Extract the [x, y] coordinate from the center of the cell holding the provided text.  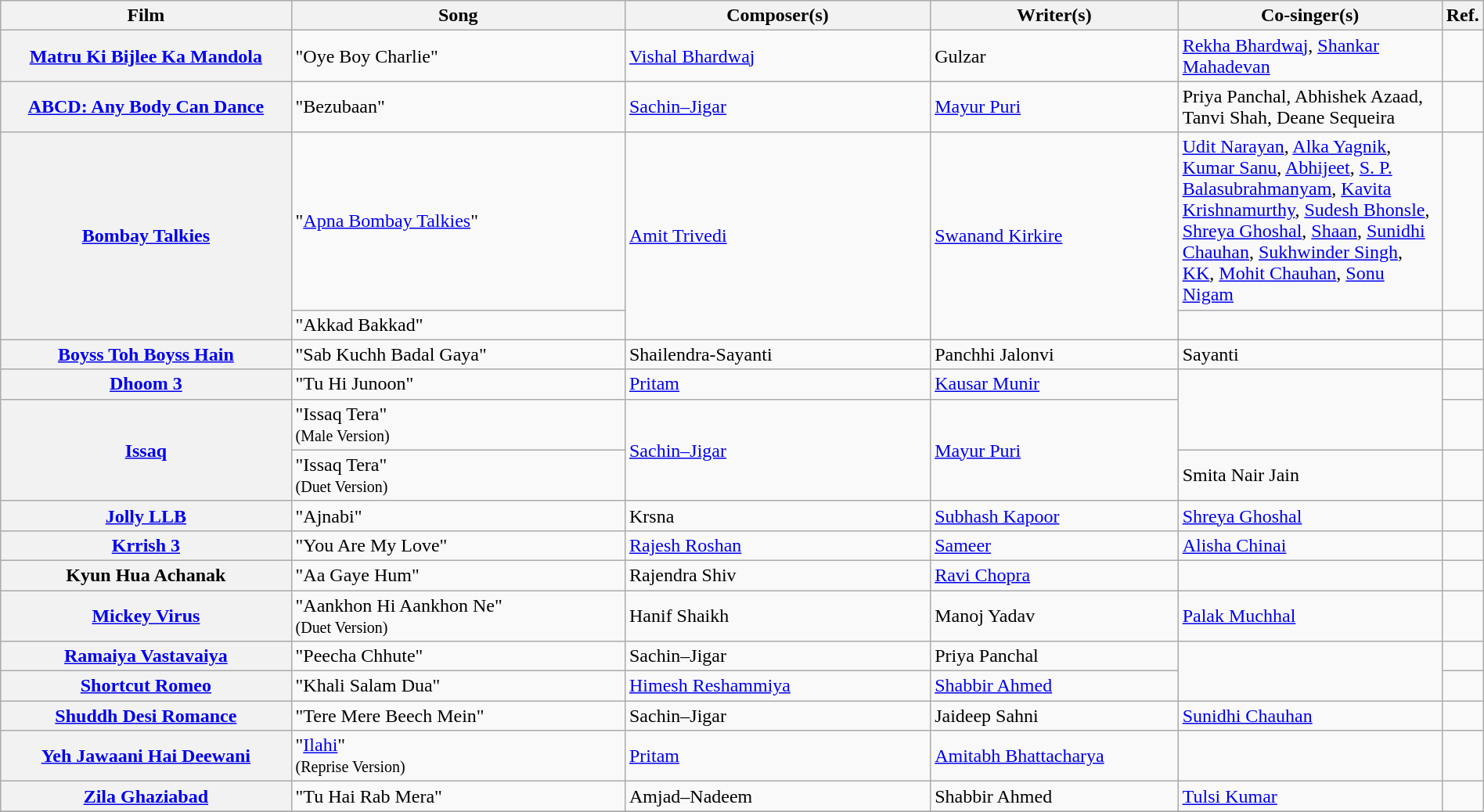
Issaq [146, 450]
"Apna Bombay Talkies" [458, 221]
Gulzar [1055, 56]
Shailendra-Sayanti [777, 354]
Kausar Munir [1055, 384]
Sameer [1055, 545]
"Ilahi"(Reprise Version) [458, 756]
Amitabh Bhattacharya [1055, 756]
Composer(s) [777, 16]
Zila Ghaziabad [146, 796]
Ramaiya Vastavaiya [146, 656]
"Peecha Chhute" [458, 656]
Tulsi Kumar [1310, 796]
Himesh Reshammiya [777, 686]
"Aa Gaye Hum" [458, 575]
Jolly LLB [146, 516]
"Issaq Tera"(Duet Version) [458, 476]
Shreya Ghoshal [1310, 516]
Boyss Toh Boyss Hain [146, 354]
"Tere Mere Beech Mein" [458, 716]
Sayanti [1310, 354]
"Khali Salam Dua" [458, 686]
Subhash Kapoor [1055, 516]
Jaideep Sahni [1055, 716]
ABCD: Any Body Can Dance [146, 106]
"Oye Boy Charlie" [458, 56]
Shuddh Desi Romance [146, 716]
Writer(s) [1055, 16]
Smita Nair Jain [1310, 476]
Amjad–Nadeem [777, 796]
Mickey Virus [146, 615]
Sunidhi Chauhan [1310, 716]
Rajesh Roshan [777, 545]
Ref. [1462, 16]
"Aankhon Hi Aankhon Ne"(Duet Version) [458, 615]
"Ajnabi" [458, 516]
Yeh Jawaani Hai Deewani [146, 756]
"Tu Hi Junoon" [458, 384]
Krsna [777, 516]
Matru Ki Bijlee Ka Mandola [146, 56]
"Sab Kuchh Badal Gaya" [458, 354]
Panchhi Jalonvi [1055, 354]
Co-singer(s) [1310, 16]
Priya Panchal, Abhishek Azaad, Tanvi Shah, Deane Sequeira [1310, 106]
Song [458, 16]
Bombay Talkies [146, 236]
Amit Trivedi [777, 236]
Alisha Chinai [1310, 545]
Hanif Shaikh [777, 615]
Dhoom 3 [146, 384]
"You Are My Love" [458, 545]
"Bezubaan" [458, 106]
Shortcut Romeo [146, 686]
Vishal Bhardwaj [777, 56]
Rekha Bhardwaj, Shankar Mahadevan [1310, 56]
Film [146, 16]
Rajendra Shiv [777, 575]
"Tu Hai Rab Mera" [458, 796]
Ravi Chopra [1055, 575]
Priya Panchal [1055, 656]
"Akkad Bakkad" [458, 325]
"Issaq Tera"(Male Version) [458, 424]
Manoj Yadav [1055, 615]
Palak Muchhal [1310, 615]
Kyun Hua Achanak [146, 575]
Krrish 3 [146, 545]
Swanand Kirkire [1055, 236]
